Determine the [x, y] coordinate at the center of the cell enclosing the given text.  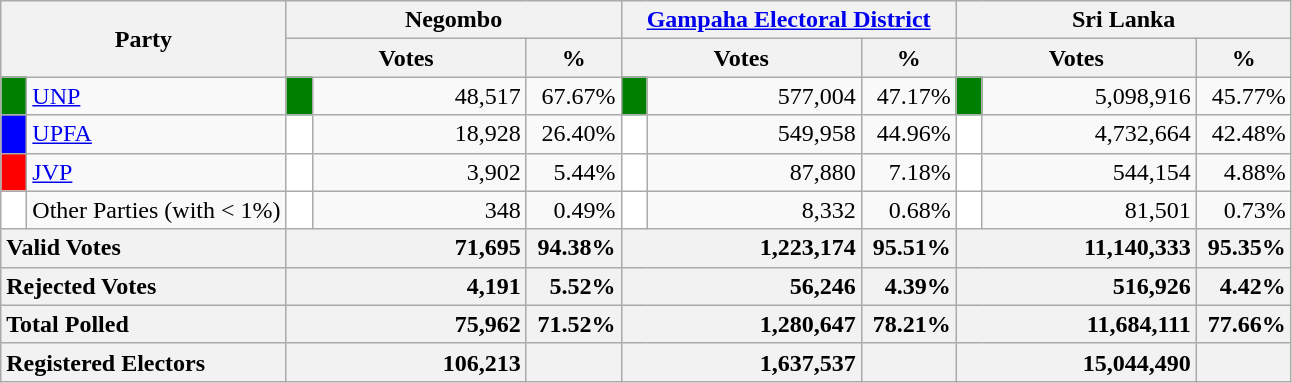
18,928 [419, 134]
48,517 [419, 96]
7.18% [908, 172]
Sri Lanka [1124, 20]
Negombo [454, 20]
81,501 [1089, 210]
Registered Electors [144, 362]
516,926 [1076, 286]
UPFA [156, 134]
JVP [156, 172]
348 [419, 210]
Gampaha Electoral District [788, 20]
4.88% [1244, 172]
Other Parties (with < 1%) [156, 210]
78.21% [908, 324]
3,902 [419, 172]
Total Polled [144, 324]
67.67% [574, 96]
5.44% [574, 172]
0.68% [908, 210]
549,958 [754, 134]
15,044,490 [1076, 362]
4.42% [1244, 286]
75,962 [406, 324]
87,880 [754, 172]
45.77% [1244, 96]
77.66% [1244, 324]
26.40% [574, 134]
4.39% [908, 286]
4,732,664 [1089, 134]
1,637,537 [741, 362]
1,223,174 [741, 248]
11,684,111 [1076, 324]
95.51% [908, 248]
4,191 [406, 286]
56,246 [741, 286]
Party [144, 39]
47.17% [908, 96]
11,140,333 [1076, 248]
5,098,916 [1089, 96]
0.49% [574, 210]
44.96% [908, 134]
8,332 [754, 210]
5.52% [574, 286]
Valid Votes [144, 248]
71,695 [406, 248]
71.52% [574, 324]
544,154 [1089, 172]
95.35% [1244, 248]
0.73% [1244, 210]
UNP [156, 96]
106,213 [406, 362]
94.38% [574, 248]
577,004 [754, 96]
42.48% [1244, 134]
1,280,647 [741, 324]
Rejected Votes [144, 286]
